Capture the cell that displays the provided text and extract its [X, Y] central coordinate. 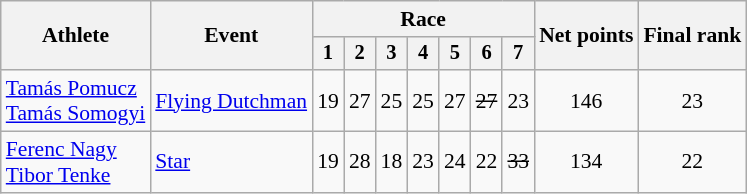
33 [518, 162]
24 [455, 162]
28 [360, 162]
Net points [586, 36]
6 [487, 54]
2 [360, 54]
4 [423, 54]
Flying Dutchman [231, 100]
134 [586, 162]
3 [392, 54]
Final rank [692, 36]
Athlete [76, 36]
Ferenc NagyTibor Tenke [76, 162]
Race [423, 19]
Event [231, 36]
1 [328, 54]
18 [392, 162]
146 [586, 100]
Tamás PomuczTamás Somogyi [76, 100]
5 [455, 54]
Star [231, 162]
7 [518, 54]
